Extract the [x, y] coordinate from the center of the cell holding the provided text.  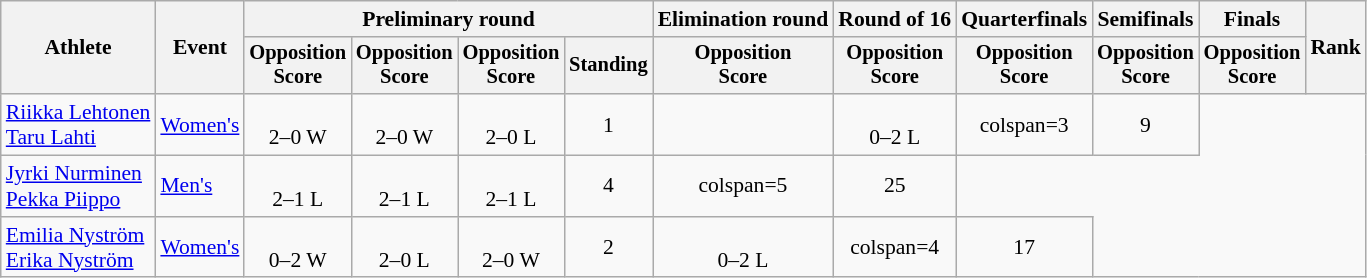
colspan=3 [1024, 124]
Athlete [78, 48]
Elimination round [744, 19]
Men's [200, 186]
Finals [1252, 19]
Rank [1336, 48]
Semifinals [1146, 19]
Riikka LehtonenTaru Lahti [78, 124]
17 [1024, 248]
Standing [608, 66]
2 [608, 248]
4 [608, 186]
Round of 16 [894, 19]
Preliminary round [448, 19]
Emilia NyströmErika Nyström [78, 248]
1 [608, 124]
Jyrki NurminenPekka Piippo [78, 186]
0–2 W [298, 248]
Quarterfinals [1024, 19]
colspan=4 [894, 248]
25 [894, 186]
colspan=5 [744, 186]
9 [1146, 124]
Event [200, 48]
